For the text-containing cell, return its midpoint in (X, Y) coordinate format. 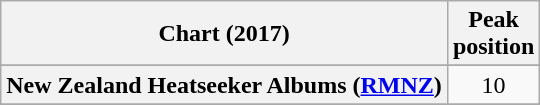
10 (493, 85)
New Zealand Heatseeker Albums (RMNZ) (224, 85)
Peak position (493, 34)
Chart (2017) (224, 34)
